Search for the cell housing the specified text and yield its (x, y) center coordinate. 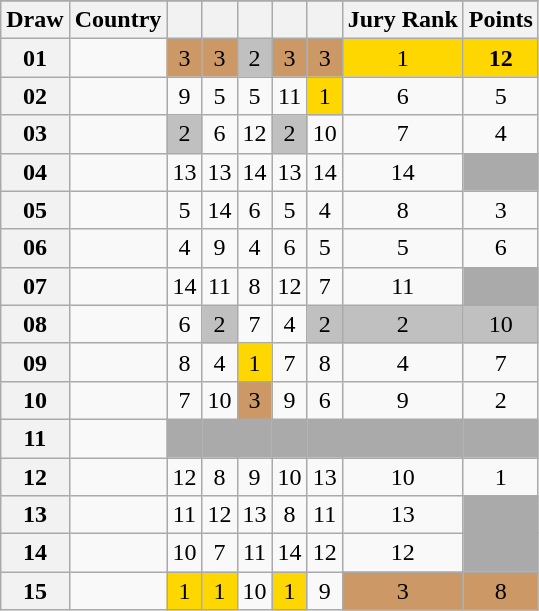
06 (35, 248)
Draw (35, 20)
02 (35, 96)
Points (500, 20)
03 (35, 134)
01 (35, 58)
08 (35, 324)
Country (118, 20)
15 (35, 591)
05 (35, 210)
07 (35, 286)
04 (35, 172)
Jury Rank (402, 20)
09 (35, 362)
